Output the [X, Y] coordinate of the center of the cell containing the given text.  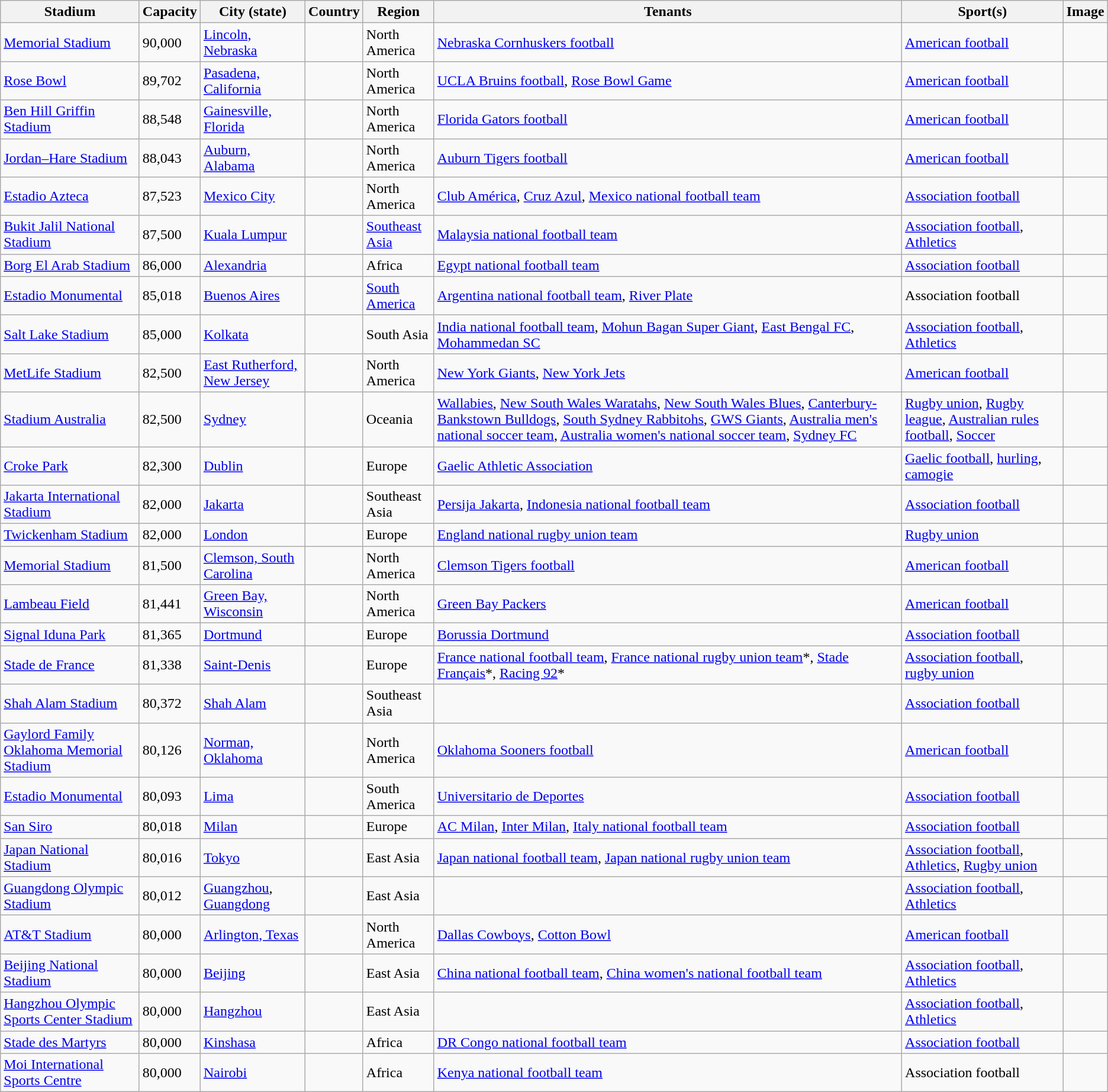
Shah Alam Stadium [70, 703]
Oklahoma Sooners football [668, 750]
Auburn, Alabama [252, 157]
Mexico City [252, 197]
Dublin [252, 465]
81,441 [169, 604]
80,016 [169, 857]
Beijing National Stadium [70, 973]
Guangdong Olympic Stadium [70, 896]
Beijing [252, 973]
Rugby union, Rugby league, Australian rules football, Soccer [983, 419]
Lima [252, 797]
London [252, 535]
Image [1086, 12]
Region [398, 12]
80,126 [169, 750]
Saint-Denis [252, 665]
Estadio Azteca [70, 197]
Borussia Dortmund [668, 634]
87,523 [169, 197]
Croke Park [70, 465]
Malaysia national football team [668, 234]
Sport(s) [983, 12]
DR Congo national football team [668, 1042]
85,018 [169, 296]
Lambeau Field [70, 604]
Buenos Aires [252, 296]
Kinshasa [252, 1042]
90,000 [169, 43]
India national football team, Mohun Bagan Super Giant, East Bengal FC, Mohammedan SC [668, 334]
Japan national football team, Japan national rugby union team [668, 857]
88,548 [169, 120]
Club América, Cruz Azul, Mexico national football team [668, 197]
Salt Lake Stadium [70, 334]
85,000 [169, 334]
Hangzhou [252, 1011]
Rose Bowl [70, 80]
89,702 [169, 80]
Auburn Tigers football [668, 157]
Shah Alam [252, 703]
Green Bay, Wisconsin [252, 604]
Arlington, Texas [252, 934]
Kenya national football team [668, 1072]
80,093 [169, 797]
Gainesville, Florida [252, 120]
City (state) [252, 12]
Tokyo [252, 857]
East Rutherford, New Jersey [252, 373]
Dallas Cowboys, Cotton Bowl [668, 934]
88,043 [169, 157]
AC Milan, Inter Milan, Italy national football team [668, 827]
Egypt national football team [668, 265]
AT&T Stadium [70, 934]
Oceania [398, 419]
Tenants [668, 12]
France national football team, France national rugby union team*, Stade Français*, Racing 92* [668, 665]
Gaelic Athletic Association [668, 465]
Dortmund [252, 634]
Jakarta International Stadium [70, 504]
Stade de France [70, 665]
Gaylord Family Oklahoma Memorial Stadium [70, 750]
Guangzhou, Guangdong [252, 896]
Signal Iduna Park [70, 634]
Association football, rugby union [983, 665]
80,018 [169, 827]
Japan National Stadium [70, 857]
Ben Hill Griffin Stadium [70, 120]
Florida Gators football [668, 120]
80,012 [169, 896]
Universitario de Deportes [668, 797]
Nairobi [252, 1072]
England national rugby union team [668, 535]
Norman, Oklahoma [252, 750]
Sydney [252, 419]
87,500 [169, 234]
Stade des Martyrs [70, 1042]
81,338 [169, 665]
Pasadena, California [252, 80]
Green Bay Packers [668, 604]
80,372 [169, 703]
Rugby union [983, 535]
Kuala Lumpur [252, 234]
Country [334, 12]
MetLife Stadium [70, 373]
81,365 [169, 634]
86,000 [169, 265]
Bukit Jalil National Stadium [70, 234]
San Siro [70, 827]
Association football, Athletics, Rugby union [983, 857]
Persija Jakarta, Indonesia national football team [668, 504]
Alexandria [252, 265]
Jakarta [252, 504]
Argentina national football team, River Plate [668, 296]
China national football team, China women's national football team [668, 973]
Nebraska Cornhuskers football [668, 43]
Clemson, South Carolina [252, 566]
Milan [252, 827]
Capacity [169, 12]
Stadium [70, 12]
Lincoln, Nebraska [252, 43]
New York Giants, New York Jets [668, 373]
Clemson Tigers football [668, 566]
Kolkata [252, 334]
UCLA Bruins football, Rose Bowl Game [668, 80]
Twickenham Stadium [70, 535]
Borg El Arab Stadium [70, 265]
South Asia [398, 334]
82,300 [169, 465]
Hangzhou Olympic Sports Center Stadium [70, 1011]
Stadium Australia [70, 419]
Gaelic football, hurling, camogie [983, 465]
Moi International Sports Centre [70, 1072]
81,500 [169, 566]
Jordan–Hare Stadium [70, 157]
